Return [X, Y] of the center of cell containing provided text 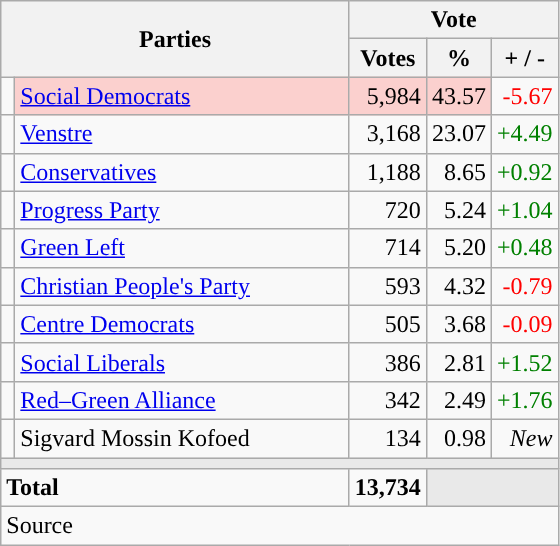
Red–Green Alliance [182, 400]
8.65 [458, 172]
3,168 [388, 134]
5,984 [388, 96]
-0.09 [524, 324]
5.20 [458, 248]
Venstre [182, 134]
386 [388, 362]
4.32 [458, 286]
505 [388, 324]
Green Left [182, 248]
5.24 [458, 210]
+0.48 [524, 248]
+1.76 [524, 400]
Social Liberals [182, 362]
13,734 [388, 488]
Sigvard Mossin Kofoed [182, 438]
Progress Party [182, 210]
% [458, 58]
2.81 [458, 362]
+1.04 [524, 210]
134 [388, 438]
Social Democrats [182, 96]
43.57 [458, 96]
23.07 [458, 134]
-5.67 [524, 96]
+1.52 [524, 362]
720 [388, 210]
Parties [176, 39]
+0.92 [524, 172]
Vote [454, 20]
3.68 [458, 324]
Source [280, 526]
Conservatives [182, 172]
Total [176, 488]
New [524, 438]
+ / - [524, 58]
714 [388, 248]
0.98 [458, 438]
Christian People's Party [182, 286]
Votes [388, 58]
+4.49 [524, 134]
342 [388, 400]
593 [388, 286]
2.49 [458, 400]
-0.79 [524, 286]
1,188 [388, 172]
Centre Democrats [182, 324]
